Capture the cell that displays the provided text and extract its [X, Y] central coordinate. 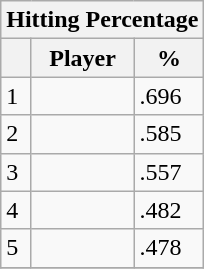
.482 [169, 210]
Hitting Percentage [102, 20]
.585 [169, 134]
.557 [169, 172]
% [169, 58]
.696 [169, 96]
4 [16, 210]
.478 [169, 248]
Player [82, 58]
2 [16, 134]
3 [16, 172]
5 [16, 248]
1 [16, 96]
